Locate the cell with the specified text and output its [X, Y] center coordinate. 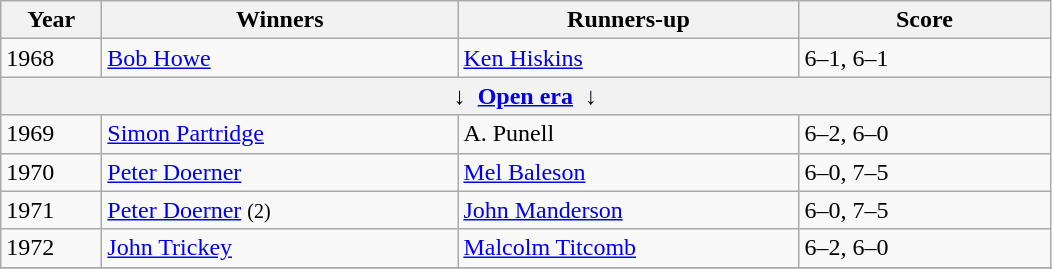
Bob Howe [280, 58]
Peter Doerner (2) [280, 210]
Score [924, 20]
1969 [52, 134]
A. Punell [628, 134]
Simon Partridge [280, 134]
Year [52, 20]
Winners [280, 20]
1971 [52, 210]
Runners-up [628, 20]
John Manderson [628, 210]
↓ Open era ↓ [526, 96]
1972 [52, 248]
Malcolm Titcomb [628, 248]
1968 [52, 58]
Mel Baleson [628, 172]
1970 [52, 172]
6–1, 6–1 [924, 58]
Peter Doerner [280, 172]
Ken Hiskins [628, 58]
John Trickey [280, 248]
